Provide the (X, Y) coordinate of the cell's center where the given text is located.  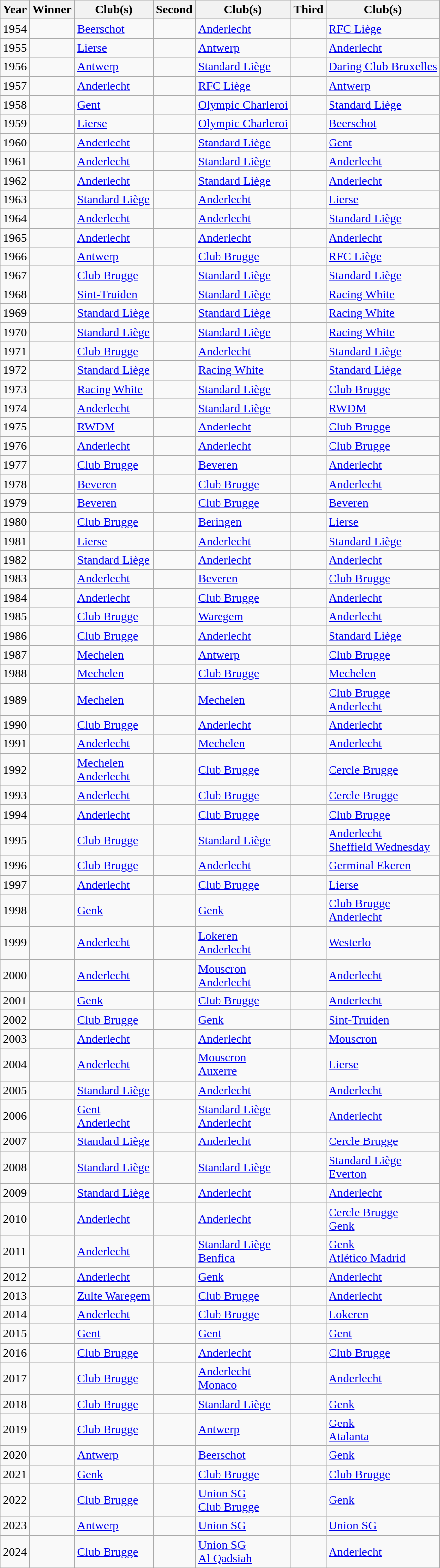
1986 (15, 636)
1988 (15, 674)
2002 (15, 1020)
1995 (15, 840)
1968 (15, 294)
1967 (15, 276)
Genk Atlético Madrid (383, 1251)
1981 (15, 541)
MechelenAnderlecht (113, 769)
1984 (15, 598)
2010 (15, 1219)
Germinal Ekeren (383, 865)
2017 (15, 1378)
1978 (15, 484)
1956 (15, 67)
1976 (15, 446)
1985 (15, 617)
1994 (15, 814)
1973 (15, 389)
1969 (15, 313)
2007 (15, 1141)
Union SGClub Brugge (243, 1500)
1966 (15, 257)
2004 (15, 1064)
1998 (15, 911)
1982 (15, 560)
2015 (15, 1334)
GentAnderlecht (113, 1116)
2005 (15, 1090)
2000 (15, 976)
1996 (15, 865)
Daring Club Bruxelles (383, 67)
1960 (15, 143)
Standard LiègeAnderlecht (243, 1116)
Beringen (243, 522)
Waregem (243, 617)
1975 (15, 427)
1993 (15, 795)
1963 (15, 199)
1999 (15, 943)
Winner (52, 10)
2009 (15, 1193)
Second (174, 10)
1958 (15, 105)
2018 (15, 1404)
1965 (15, 238)
1955 (15, 48)
2001 (15, 1001)
2013 (15, 1296)
Mouscron (383, 1039)
Standard Liège Everton (383, 1167)
Third (309, 10)
2006 (15, 1116)
1979 (15, 503)
2022 (15, 1500)
1991 (15, 744)
2008 (15, 1167)
1980 (15, 522)
1961 (15, 161)
2023 (15, 1526)
Union SG Al Qadsiah (243, 1552)
Zulte Waregem (113, 1296)
Anderlecht Sheffield Wednesday (383, 840)
1972 (15, 370)
1977 (15, 465)
1971 (15, 351)
Lokeren (383, 1315)
Genk Atalanta (383, 1430)
1970 (15, 332)
Anderlecht Monaco (243, 1378)
1954 (15, 29)
MouscronAnderlecht (243, 976)
2014 (15, 1315)
2011 (15, 1251)
1987 (15, 655)
1992 (15, 769)
2021 (15, 1474)
2024 (15, 1552)
Standard Liège Benfica (243, 1251)
2019 (15, 1430)
2003 (15, 1039)
Cercle BruggeGenk (383, 1219)
2012 (15, 1277)
1974 (15, 408)
1964 (15, 218)
1990 (15, 725)
1997 (15, 884)
1962 (15, 180)
1989 (15, 700)
Mouscron Auxerre (243, 1064)
2016 (15, 1353)
1983 (15, 579)
Year (15, 10)
2020 (15, 1455)
1957 (15, 86)
1959 (15, 124)
Westerlo (383, 943)
LokerenAnderlecht (243, 943)
